Capture the cell that displays the provided text and extract its (x, y) central coordinate. 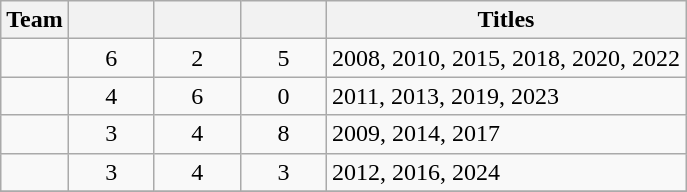
8 (283, 134)
2 (197, 58)
Titles (506, 20)
0 (283, 96)
2009, 2014, 2017 (506, 134)
5 (283, 58)
2008, 2010, 2015, 2018, 2020, 2022 (506, 58)
2012, 2016, 2024 (506, 172)
2011, 2013, 2019, 2023 (506, 96)
Team (35, 20)
